Detect which cell encompasses the target text, then output its (x, y) center coordinate. 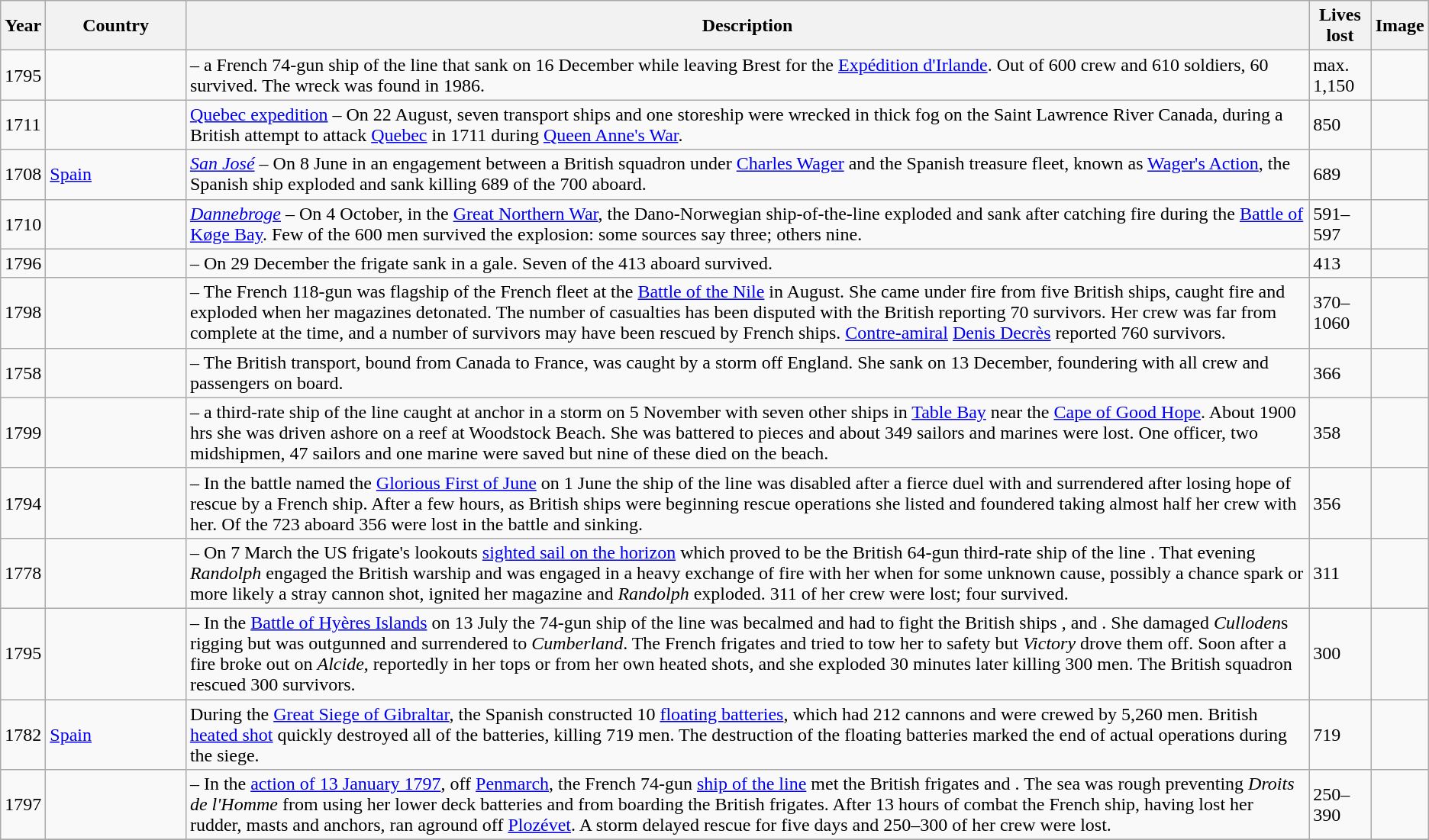
Lives lost (1340, 26)
250–390 (1340, 805)
358 (1340, 433)
1798 (23, 313)
850 (1340, 125)
356 (1340, 503)
1778 (23, 573)
max. 1,150 (1340, 75)
1794 (23, 503)
1710 (23, 224)
1708 (23, 174)
1796 (23, 263)
370–1060 (1340, 313)
1799 (23, 433)
719 (1340, 734)
1758 (23, 372)
– On 29 December the frigate sank in a gale. Seven of the 413 aboard survived. (747, 263)
Country (116, 26)
Description (747, 26)
413 (1340, 263)
366 (1340, 372)
Image (1400, 26)
1711 (23, 125)
Year (23, 26)
1797 (23, 805)
1782 (23, 734)
689 (1340, 174)
311 (1340, 573)
300 (1340, 653)
591–597 (1340, 224)
